Output the [X, Y] coordinate of the center of the cell containing the given text.  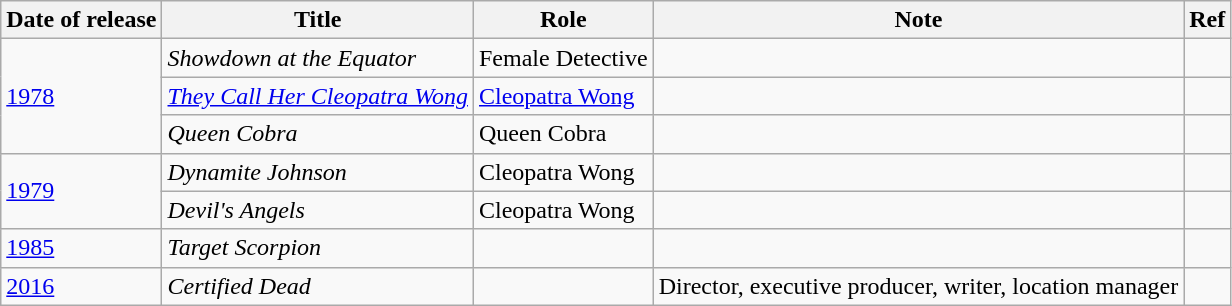
Target Scorpion [318, 248]
Female Detective [563, 58]
Director, executive producer, writer, location manager [918, 286]
Devil's Angels [318, 210]
1985 [82, 248]
They Call Her Cleopatra Wong [318, 96]
1979 [82, 191]
Date of release [82, 20]
Role [563, 20]
Ref [1208, 20]
Title [318, 20]
1978 [82, 96]
2016 [82, 286]
Showdown at the Equator [318, 58]
Certified Dead [318, 286]
Note [918, 20]
Dynamite Johnson [318, 172]
